Return [x, y] of the center of cell containing provided text 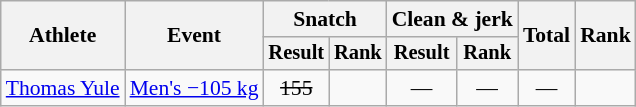
155 [297, 88]
Event [194, 36]
Snatch [326, 19]
Clean & jerk [452, 19]
Thomas Yule [63, 88]
Men's −105 kg [194, 88]
Athlete [63, 36]
Total [546, 36]
